Locate the cell with the specified text and output its [x, y] center coordinate. 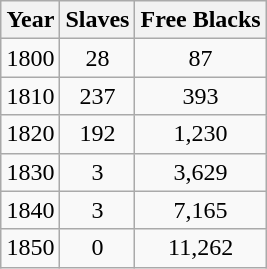
1810 [30, 96]
237 [98, 96]
1,230 [200, 134]
7,165 [200, 210]
Free Blacks [200, 20]
Slaves [98, 20]
3,629 [200, 172]
1850 [30, 248]
1830 [30, 172]
0 [98, 248]
1840 [30, 210]
192 [98, 134]
11,262 [200, 248]
1820 [30, 134]
1800 [30, 58]
87 [200, 58]
393 [200, 96]
Year [30, 20]
28 [98, 58]
